Provide the (x, y) coordinate of the cell's center where the given text is located.  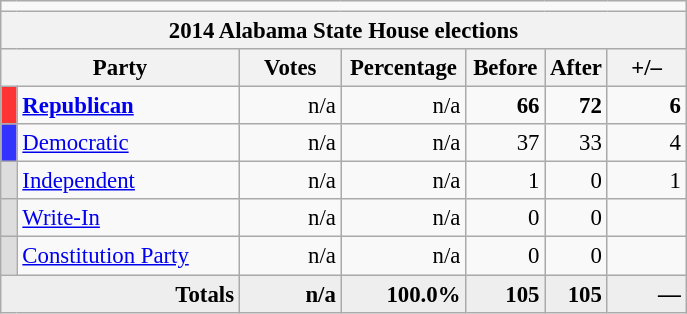
Votes (290, 68)
72 (576, 106)
4 (646, 143)
Party (120, 68)
Write-In (128, 219)
37 (506, 143)
66 (506, 106)
After (576, 68)
6 (646, 106)
— (646, 294)
Constitution Party (128, 256)
Democratic (128, 143)
Before (506, 68)
2014 Alabama State House elections (344, 31)
+/– (646, 68)
Republican (128, 106)
Totals (120, 294)
Percentage (404, 68)
100.0% (404, 294)
Independent (128, 181)
33 (576, 143)
